Locate the cell with the specified text and output its [x, y] center coordinate. 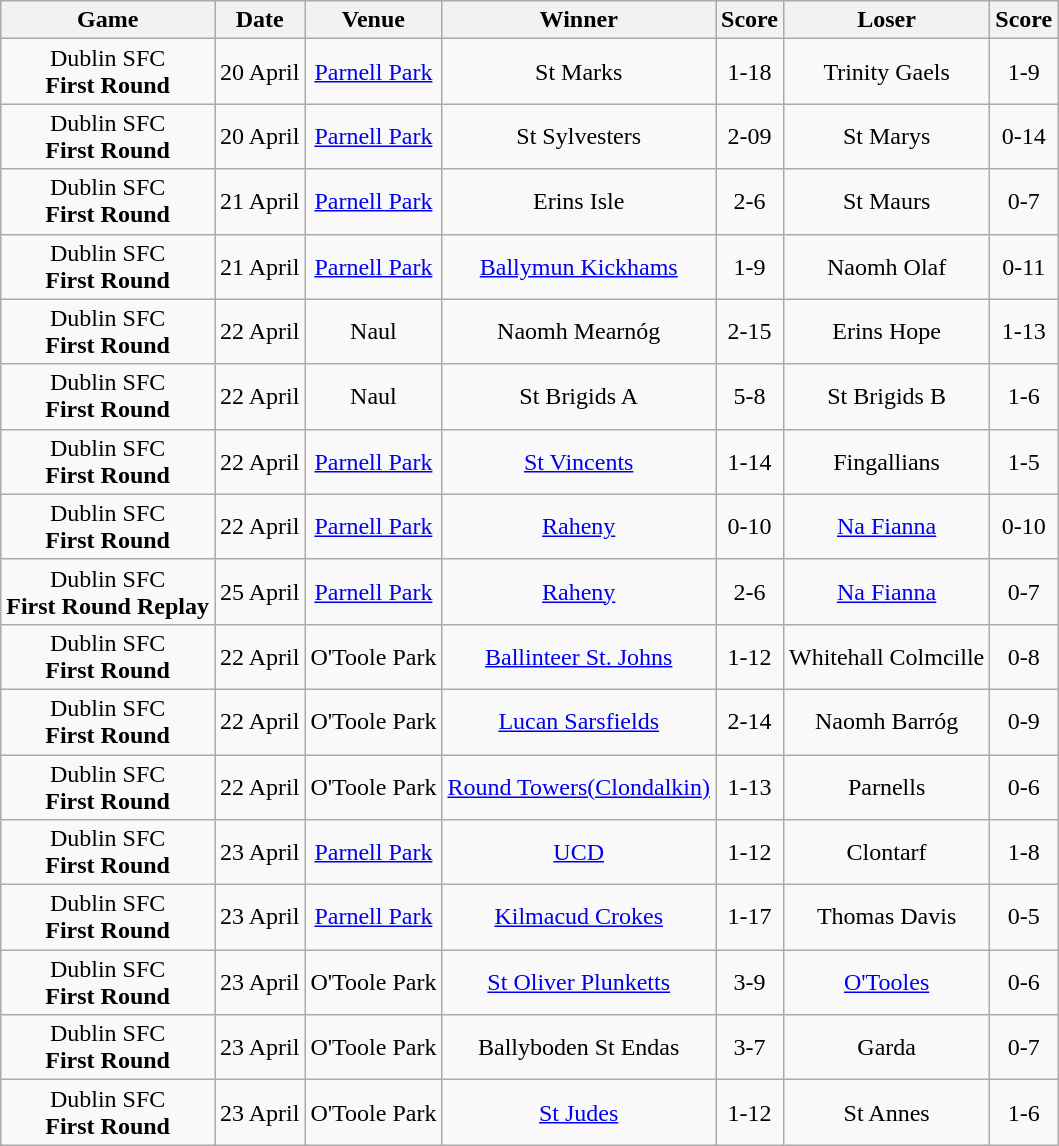
St Oliver Plunketts [579, 982]
1-18 [750, 72]
Clontarf [886, 852]
St Vincents [579, 462]
Erins Hope [886, 332]
25 April [259, 592]
3-7 [750, 1048]
St Annes [886, 1112]
Naomh Barróg [886, 722]
UCD [579, 852]
5-8 [750, 396]
0-14 [1024, 136]
Winner [579, 20]
Ballymun Kickhams [579, 266]
Dublin SFCFirst Round Replay [108, 592]
Ballinteer St. Johns [579, 656]
2-09 [750, 136]
1-17 [750, 918]
3-9 [750, 982]
Parnells [886, 786]
Ballyboden St Endas [579, 1048]
Loser [886, 20]
Garda [886, 1048]
Naomh Olaf [886, 266]
0-9 [1024, 722]
1-8 [1024, 852]
Venue [374, 20]
1-14 [750, 462]
St Brigids A [579, 396]
Lucan Sarsfields [579, 722]
Kilmacud Crokes [579, 918]
Date [259, 20]
St Brigids B [886, 396]
2-15 [750, 332]
Trinity Gaels [886, 72]
0-8 [1024, 656]
Game [108, 20]
Erins Isle [579, 202]
St Sylvesters [579, 136]
Whitehall Colmcille [886, 656]
St Maurs [886, 202]
O'Tooles [886, 982]
Fingallians [886, 462]
Round Towers(Clondalkin) [579, 786]
1-5 [1024, 462]
St Marys [886, 136]
St Judes [579, 1112]
St Marks [579, 72]
0-11 [1024, 266]
Naomh Mearnóg [579, 332]
0-5 [1024, 918]
2-14 [750, 722]
Thomas Davis [886, 918]
